Find where the given text appears and provide that cell's center as [x, y] coordinate. 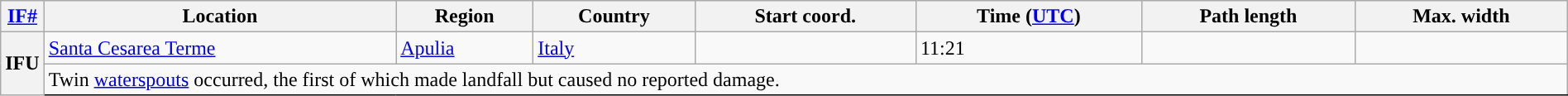
Path length [1248, 17]
IF# [22, 17]
Country [614, 17]
Santa Cesarea Terme [220, 48]
Time (UTC) [1029, 17]
11:21 [1029, 48]
Apulia [465, 48]
Start coord. [806, 17]
Max. width [1460, 17]
Twin waterspouts occurred, the first of which made landfall but caused no reported damage. [806, 79]
Location [220, 17]
Region [465, 17]
Italy [614, 48]
IFU [22, 64]
